Extract the (x, y) coordinate from the center of the cell holding the provided text.  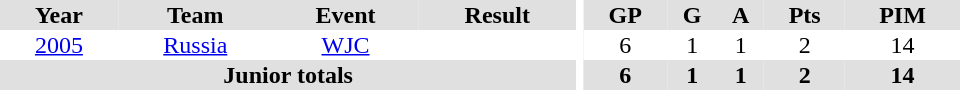
A (740, 15)
Event (346, 15)
Result (497, 15)
2005 (59, 45)
WJC (346, 45)
Junior totals (288, 75)
Team (196, 15)
Pts (804, 15)
G (692, 15)
PIM (902, 15)
Russia (196, 45)
Year (59, 15)
GP (625, 15)
